For the text-containing cell, return its midpoint in (x, y) coordinate format. 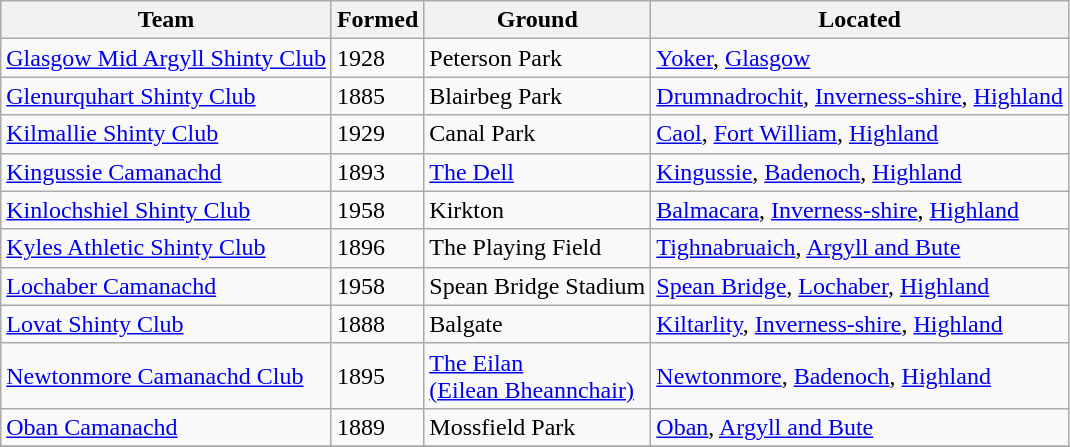
1928 (377, 58)
Kingussie Camanachd (166, 172)
1929 (377, 134)
Spean Bridge, Lochaber, Highland (860, 286)
Newtonmore, Badenoch, Highland (860, 376)
Kiltarlity, Inverness-shire, Highland (860, 324)
1885 (377, 96)
The Eilan(Eilean Bheannchair) (538, 376)
Newtonmore Camanachd Club (166, 376)
Kilmallie Shinty Club (166, 134)
The Playing Field (538, 248)
Drumnadrochit, Inverness-shire, Highland (860, 96)
1889 (377, 427)
Peterson Park (538, 58)
Kyles Athletic Shinty Club (166, 248)
Ground (538, 20)
Kingussie, Badenoch, Highland (860, 172)
Oban Camanachd (166, 427)
1893 (377, 172)
Blairbeg Park (538, 96)
Located (860, 20)
Glenurquhart Shinty Club (166, 96)
1896 (377, 248)
Canal Park (538, 134)
Caol, Fort William, Highland (860, 134)
Formed (377, 20)
Oban, Argyll and Bute (860, 427)
Balmacara, Inverness-shire, Highland (860, 210)
Kinlochshiel Shinty Club (166, 210)
1888 (377, 324)
Spean Bridge Stadium (538, 286)
Lochaber Camanachd (166, 286)
The Dell (538, 172)
Kirkton (538, 210)
Yoker, Glasgow (860, 58)
Lovat Shinty Club (166, 324)
Mossfield Park (538, 427)
Team (166, 20)
Glasgow Mid Argyll Shinty Club (166, 58)
1895 (377, 376)
Tighnabruaich, Argyll and Bute (860, 248)
Balgate (538, 324)
